Extract the [x, y] coordinate from the center of the cell holding the provided text.  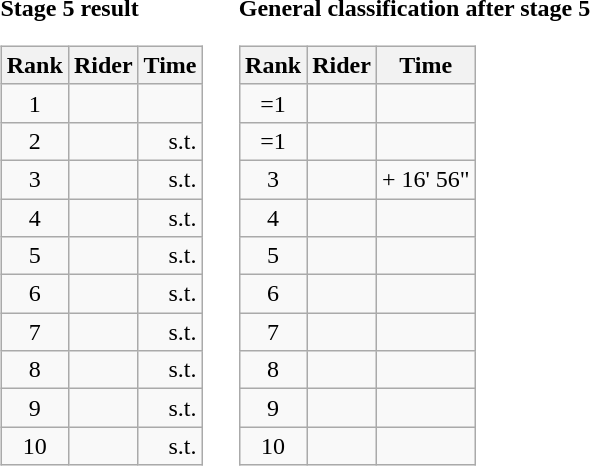
2 [34, 141]
+ 16' 56" [426, 179]
1 [34, 103]
